Find where the given text appears and provide that cell's center as (x, y) coordinate. 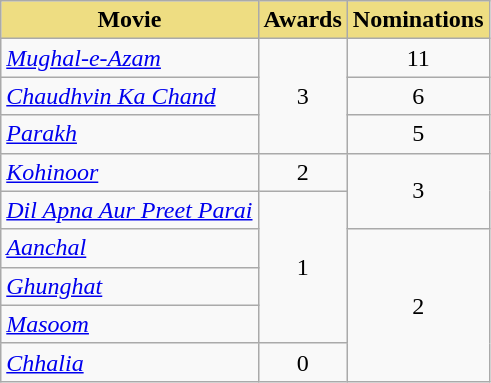
Movie (130, 20)
Ghunghat (130, 286)
1 (302, 267)
Mughal-e-Azam (130, 58)
Nominations (418, 20)
Awards (302, 20)
11 (418, 58)
6 (418, 96)
Chaudhvin Ka Chand (130, 96)
0 (302, 362)
Dil Apna Aur Preet Parai (130, 210)
Kohinoor (130, 172)
Aanchal (130, 248)
5 (418, 134)
Chhalia (130, 362)
Masoom (130, 324)
Parakh (130, 134)
